Identify which cell holds the provided text, then report its [x, y] central coordinate. 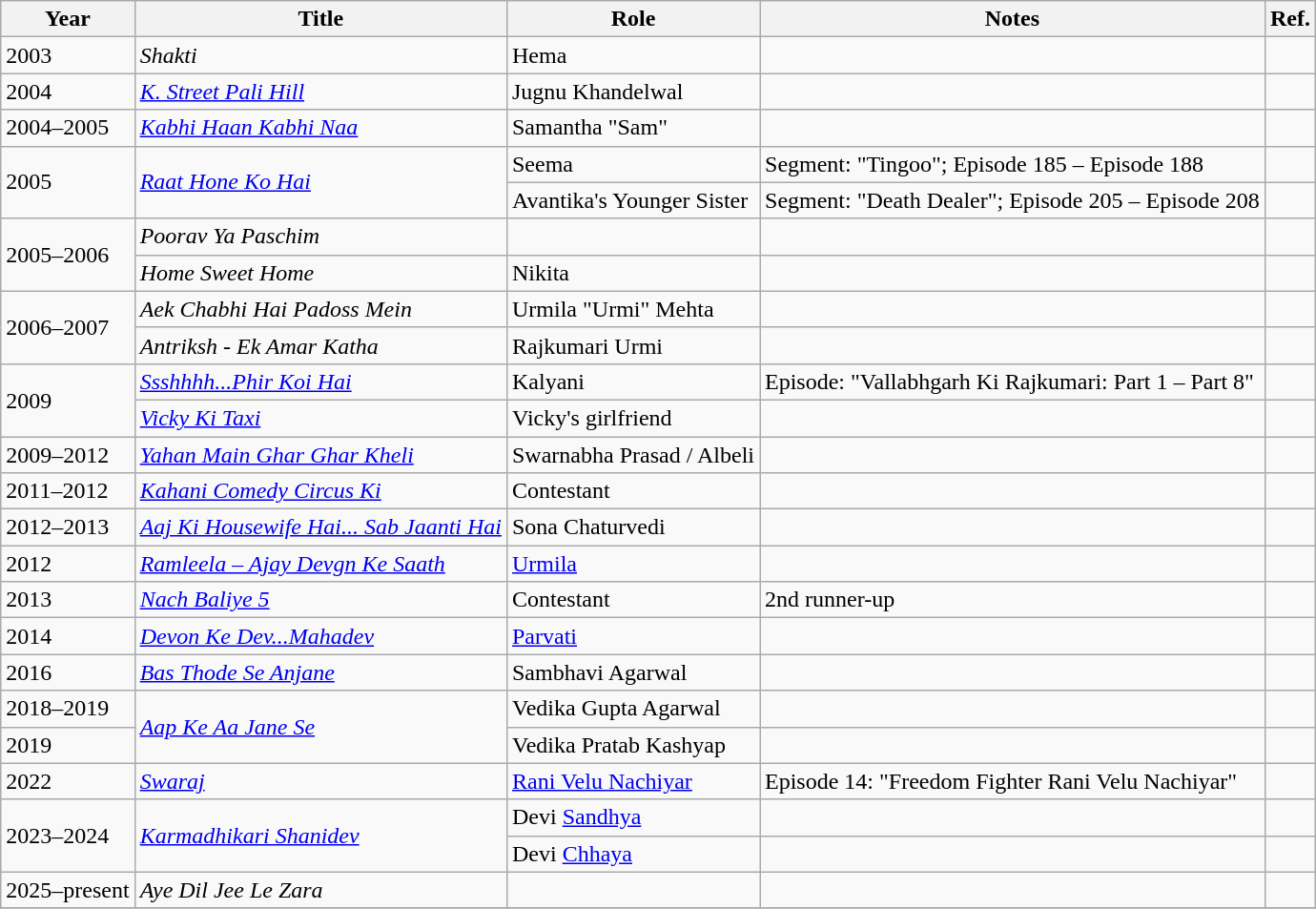
Vedika Pratab Kashyap [633, 745]
2012 [68, 564]
Aaj Ki Housewife Hai... Sab Jaanti Hai [320, 527]
2019 [68, 745]
Sona Chaturvedi [633, 527]
Jugnu Khandelwal [633, 92]
2004 [68, 92]
Devi Chhaya [633, 854]
Ramleela – Ajay Devgn Ke Saath [320, 564]
Bas Thode Se Anjane [320, 672]
Swarnabha Prasad / Albeli [633, 455]
Role [633, 19]
Kahani Comedy Circus Ki [320, 491]
Shakti [320, 55]
2018–2019 [68, 709]
Urmila "Urmi" Mehta [633, 309]
2003 [68, 55]
Sambhavi Agarwal [633, 672]
Nach Baliye 5 [320, 600]
Devi Sandhya [633, 817]
Notes [1012, 19]
2005–2006 [68, 255]
2016 [68, 672]
Vicky's girlfriend [633, 418]
Parvati [633, 636]
Rajkumari Urmi [633, 345]
Yahan Main Ghar Ghar Kheli [320, 455]
Vedika Gupta Agarwal [633, 709]
Aye Dil Jee Le Zara [320, 890]
Nikita [633, 273]
2005 [68, 182]
Avantika's Younger Sister [633, 200]
2013 [68, 600]
Kabhi Haan Kabhi Naa [320, 128]
Devon Ke Dev...Mahadev [320, 636]
Swaraj [320, 781]
2022 [68, 781]
Samantha "Sam" [633, 128]
2006–2007 [68, 327]
Antriksh - Ek Amar Katha [320, 345]
Seema [633, 164]
2025–present [68, 890]
Kalyani [633, 382]
2004–2005 [68, 128]
Episode: "Vallabhgarh Ki Rajkumari: Part 1 – Part 8" [1012, 382]
Urmila [633, 564]
2nd runner-up [1012, 600]
Hema [633, 55]
Karmadhikari Shanidev [320, 836]
Episode 14: "Freedom Fighter Rani Velu Nachiyar" [1012, 781]
2012–2013 [68, 527]
2009–2012 [68, 455]
Segment: "Tingoo"; Episode 185 – Episode 188 [1012, 164]
Rani Velu Nachiyar [633, 781]
Vicky Ki Taxi [320, 418]
K. Street Pali Hill [320, 92]
Aek Chabhi Hai Padoss Mein [320, 309]
Year [68, 19]
2009 [68, 400]
Ref. [1289, 19]
2014 [68, 636]
Aap Ke Aa Jane Se [320, 727]
Title [320, 19]
2023–2024 [68, 836]
Poorav Ya Paschim [320, 237]
Raat Hone Ko Hai [320, 182]
Segment: "Death Dealer"; Episode 205 – Episode 208 [1012, 200]
Home Sweet Home [320, 273]
Ssshhhh...Phir Koi Hai [320, 382]
2011–2012 [68, 491]
